From the cell containing the given text, extract its center point as [x, y] coordinate. 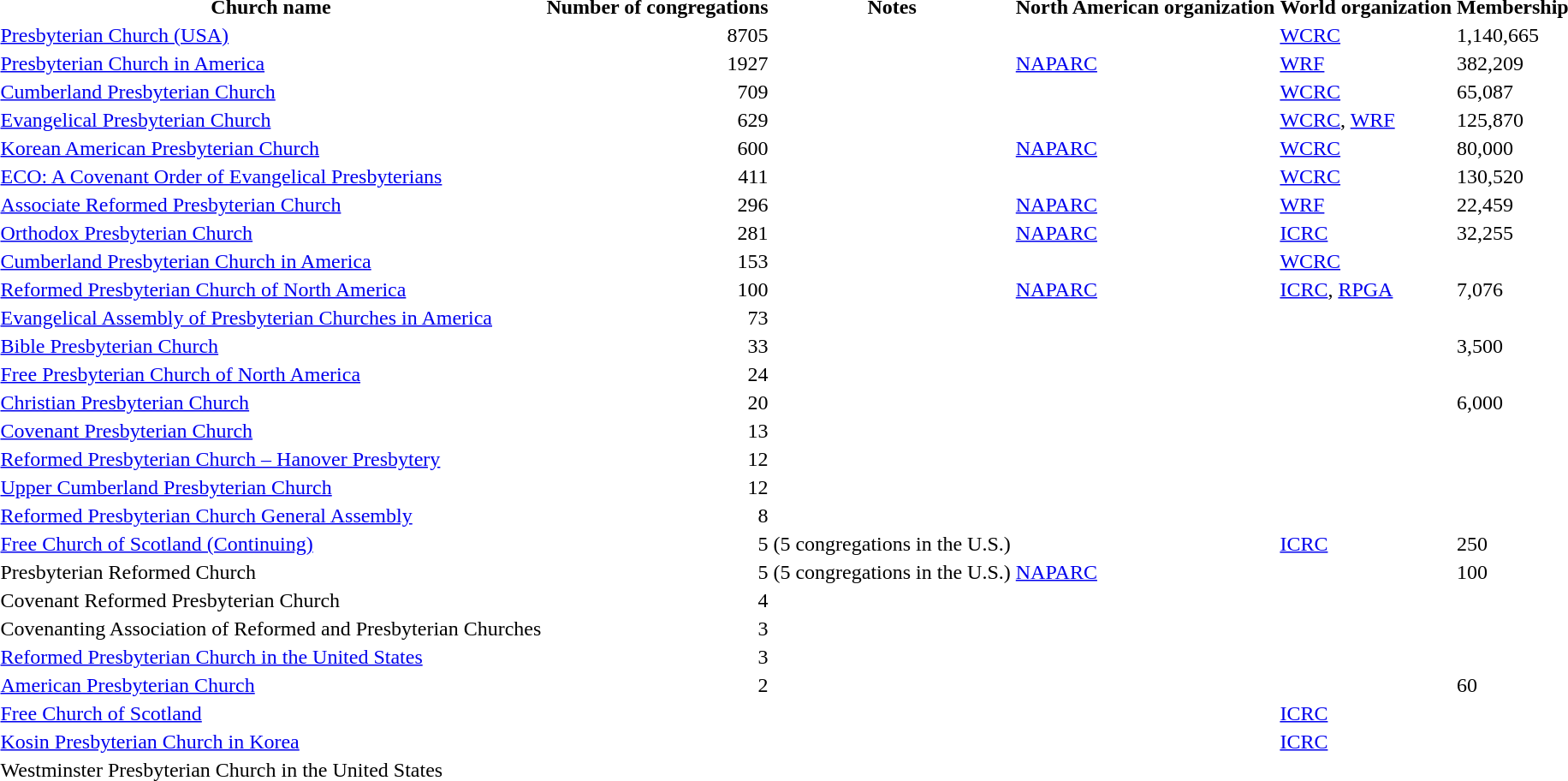
8 [657, 516]
281 [657, 233]
629 [657, 120]
8705 [657, 35]
2 [657, 685]
600 [657, 148]
13 [657, 431]
20 [657, 402]
4 [657, 600]
709 [657, 92]
1927 [657, 63]
411 [657, 176]
73 [657, 318]
24 [657, 374]
100 [657, 289]
WCRC, WRF [1366, 120]
153 [657, 261]
ICRC, RPGA [1366, 289]
33 [657, 346]
296 [657, 205]
